Output the (x, y) coordinate of the center of the cell containing the given text.  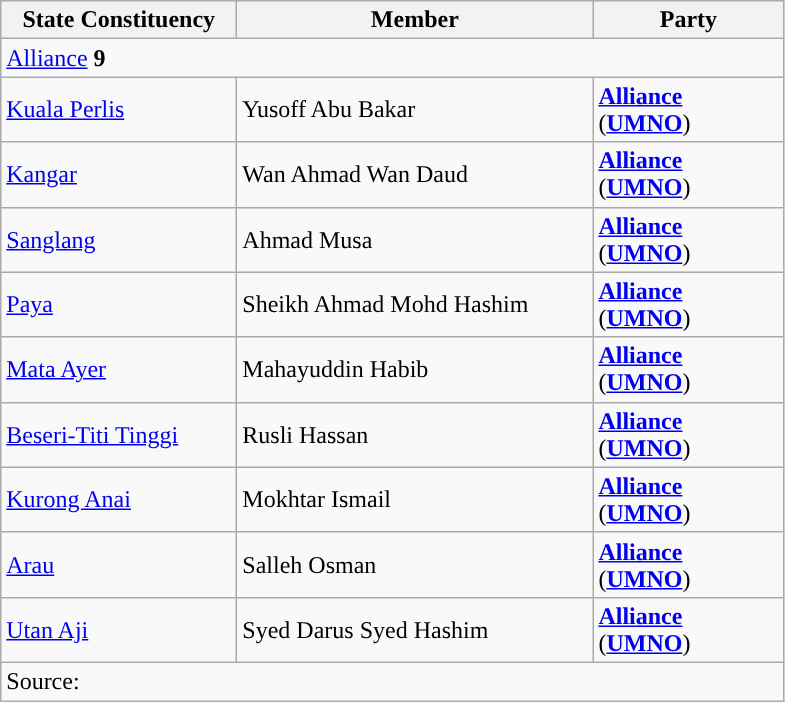
Rusli Hassan (415, 434)
Wan Ahmad Wan Daud (415, 174)
Syed Darus Syed Hashim (415, 630)
State Constituency (119, 20)
Kangar (119, 174)
Yusoff Abu Bakar (415, 110)
Kuala Perlis (119, 110)
Mata Ayer (119, 370)
Sheikh Ahmad Mohd Hashim (415, 304)
Salleh Osman (415, 564)
Member (415, 20)
Mokhtar Ismail (415, 500)
Kurong Anai (119, 500)
Utan Aji (119, 630)
Ahmad Musa (415, 240)
Alliance 9 (392, 58)
Paya (119, 304)
Source: (392, 681)
Beseri-Titi Tinggi (119, 434)
Party (688, 20)
Sanglang (119, 240)
Arau (119, 564)
Mahayuddin Habib (415, 370)
